Determine the (X, Y) coordinate at the center of the cell enclosing the given text.  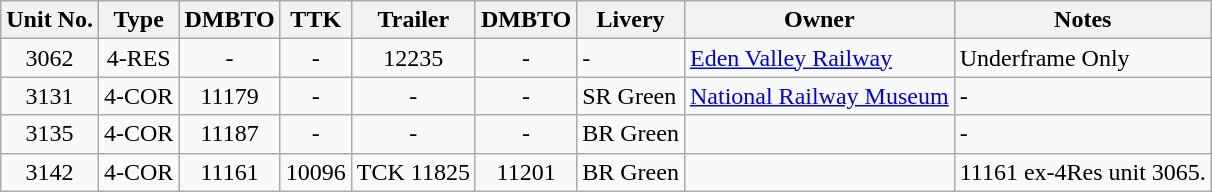
Trailer (413, 20)
3131 (50, 96)
11201 (526, 172)
12235 (413, 58)
4-RES (138, 58)
11179 (230, 96)
Underframe Only (1082, 58)
3135 (50, 134)
SR Green (631, 96)
Livery (631, 20)
Owner (819, 20)
Type (138, 20)
National Railway Museum (819, 96)
11161 (230, 172)
Notes (1082, 20)
11187 (230, 134)
TTK (316, 20)
10096 (316, 172)
TCK 11825 (413, 172)
Eden Valley Railway (819, 58)
11161 ex-4Res unit 3065. (1082, 172)
3142 (50, 172)
3062 (50, 58)
Unit No. (50, 20)
